Scan for the cell matching the given text and deliver its [X, Y] coordinate at center. 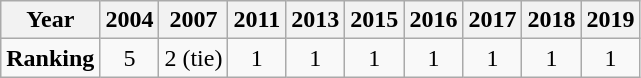
2016 [434, 20]
Year [50, 20]
2011 [257, 20]
Ranking [50, 58]
2017 [492, 20]
2 (tie) [194, 58]
2004 [130, 20]
2018 [552, 20]
2007 [194, 20]
2019 [610, 20]
5 [130, 58]
2013 [316, 20]
2015 [374, 20]
